Provide the (X, Y) coordinate of the cell's center where the given text is located.  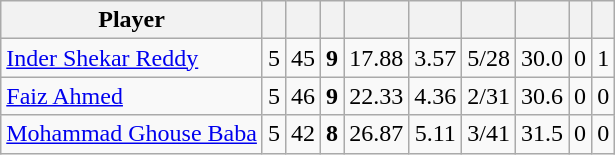
1 (604, 58)
3/41 (489, 134)
8 (332, 134)
31.5 (542, 134)
46 (302, 96)
3.57 (436, 58)
4.36 (436, 96)
5.11 (436, 134)
17.88 (376, 58)
30.6 (542, 96)
2/31 (489, 96)
Mohammad Ghouse Baba (132, 134)
42 (302, 134)
Inder Shekar Reddy (132, 58)
Player (132, 20)
22.33 (376, 96)
30.0 (542, 58)
45 (302, 58)
5/28 (489, 58)
Faiz Ahmed (132, 96)
26.87 (376, 134)
